Return the (x, y) coordinate for the center point of the cell that contains the specified text.  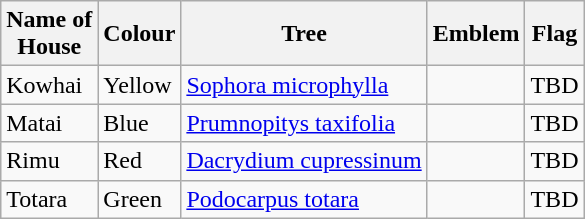
Prumnopitys taxifolia (304, 123)
Yellow (140, 85)
Podocarpus totara (304, 199)
Colour (140, 34)
Tree (304, 34)
Kowhai (50, 85)
Flag (554, 34)
Name of House (50, 34)
Rimu (50, 161)
Matai (50, 123)
Totara (50, 199)
Blue (140, 123)
Emblem (476, 34)
Green (140, 199)
Dacrydium cupressinum (304, 161)
Sophora microphylla (304, 85)
Red (140, 161)
